Capture the cell that displays the provided text and extract its [X, Y] central coordinate. 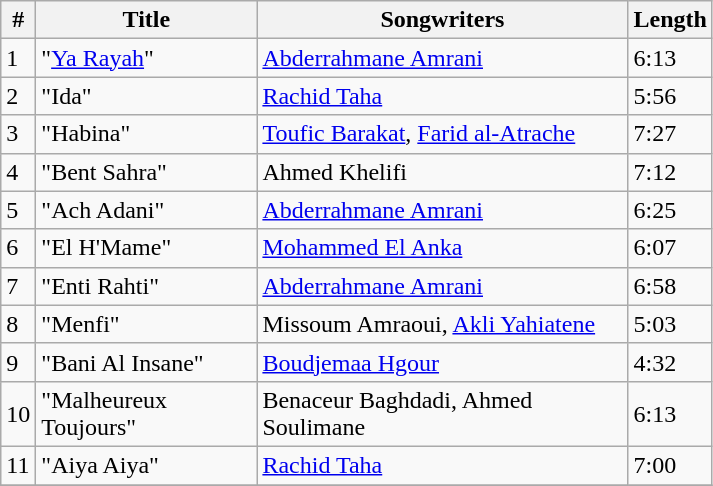
1 [18, 58]
"Ya Rayah" [146, 58]
Benaceur Baghdadi, Ahmed Soulimane [442, 414]
6:25 [670, 210]
11 [18, 465]
"Bani Al Insane" [146, 362]
5:03 [670, 324]
6 [18, 248]
6:07 [670, 248]
3 [18, 134]
# [18, 20]
5:56 [670, 96]
5 [18, 210]
Mohammed El Anka [442, 248]
Boudjemaa Hgour [442, 362]
10 [18, 414]
"Bent Sahra" [146, 172]
"Ach Adani" [146, 210]
4 [18, 172]
6:58 [670, 286]
"Enti Rahti" [146, 286]
Songwriters [442, 20]
2 [18, 96]
"Malheureux Toujours" [146, 414]
"Ida" [146, 96]
8 [18, 324]
"Menfi" [146, 324]
7 [18, 286]
4:32 [670, 362]
"El H'Mame" [146, 248]
"Aiya Aiya" [146, 465]
7:00 [670, 465]
"Habina" [146, 134]
Ahmed Khelifi [442, 172]
9 [18, 362]
7:27 [670, 134]
Missoum Amraoui, Akli Yahiatene [442, 324]
7:12 [670, 172]
Length [670, 20]
Toufic Barakat, Farid al-Atrache [442, 134]
Title [146, 20]
